Detect which cell encompasses the target text, then output its (X, Y) center coordinate. 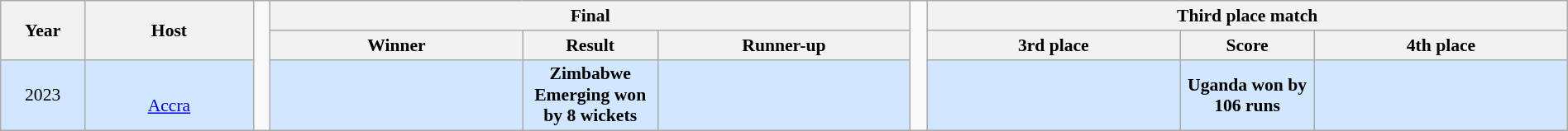
Zimbabwe Emerging won by 8 wickets (590, 96)
Year (43, 30)
Result (590, 45)
Winner (397, 45)
Accra (170, 96)
Runner-up (784, 45)
Uganda won by 106 runs (1247, 96)
4th place (1441, 45)
Host (170, 30)
Final (590, 16)
3rd place (1054, 45)
Third place match (1247, 16)
Score (1247, 45)
2023 (43, 96)
